From the cell containing the given text, extract its center point as [x, y] coordinate. 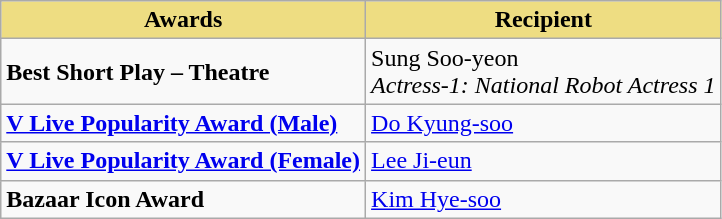
V Live Popularity Award (Male) [184, 123]
V Live Popularity Award (Female) [184, 161]
Recipient [544, 20]
Lee Ji-eun [544, 161]
Best Short Play – Theatre [184, 72]
Do Kyung-soo [544, 123]
Awards [184, 20]
Sung Soo-yeonActress-1: National Robot Actress 1 [544, 72]
Kim Hye-soo [544, 199]
Bazaar Icon Award [184, 199]
